Determine the (x, y) coordinate at the center of the cell enclosing the given text.  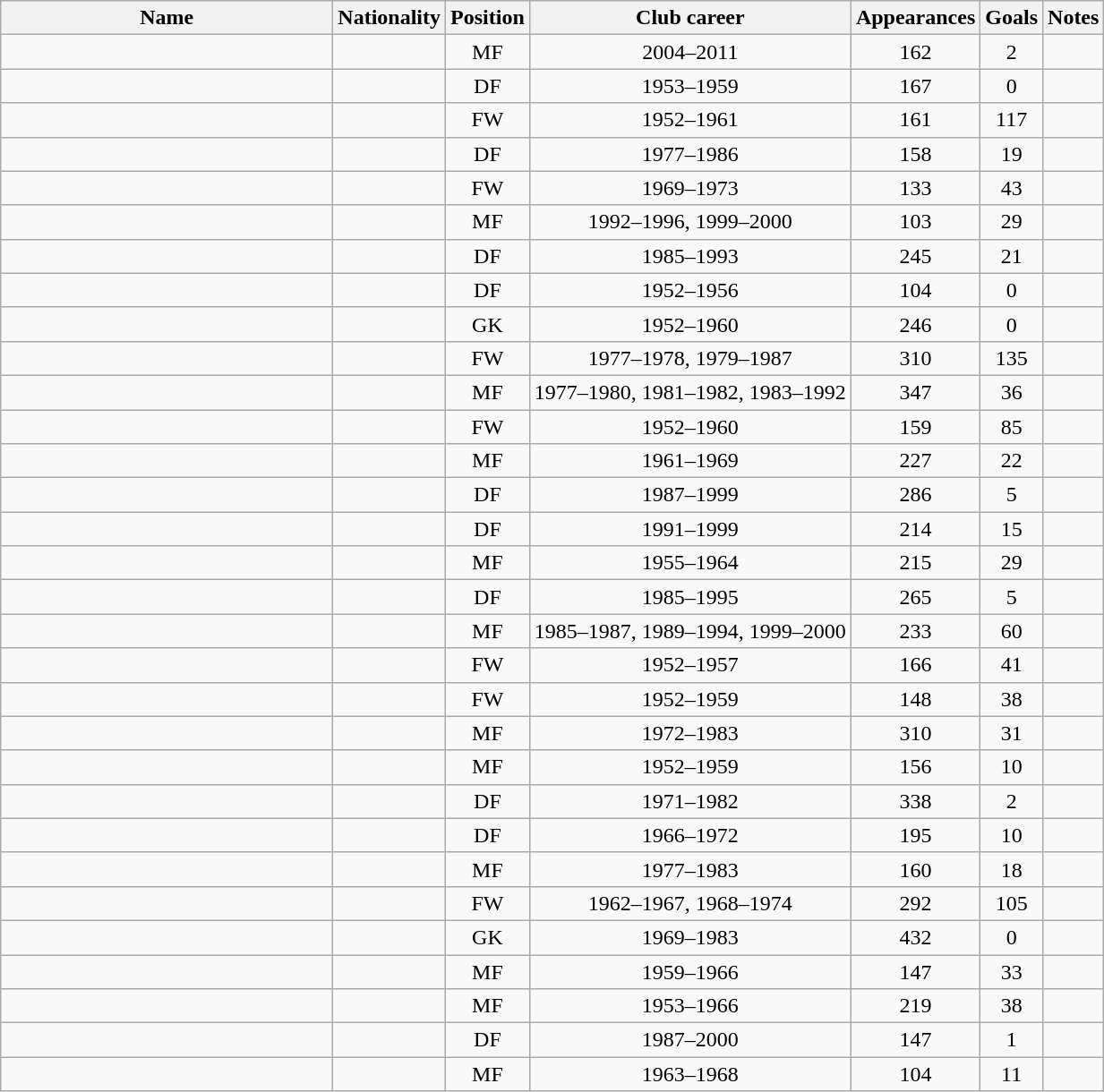
292 (915, 903)
1977–1978, 1979–1987 (689, 358)
1962–1967, 1968–1974 (689, 903)
1987–1999 (689, 495)
1985–1993 (689, 256)
1987–2000 (689, 1040)
1977–1983 (689, 869)
246 (915, 324)
22 (1012, 461)
103 (915, 222)
432 (915, 937)
43 (1012, 188)
161 (915, 120)
1985–1987, 1989–1994, 1999–2000 (689, 631)
1969–1983 (689, 937)
Position (488, 18)
156 (915, 767)
Club career (689, 18)
1953–1959 (689, 86)
15 (1012, 529)
1952–1957 (689, 665)
85 (1012, 427)
1 (1012, 1040)
1977–1986 (689, 154)
1971–1982 (689, 801)
1966–1972 (689, 835)
245 (915, 256)
148 (915, 699)
36 (1012, 392)
166 (915, 665)
1959–1966 (689, 971)
Nationality (389, 18)
133 (915, 188)
1952–1961 (689, 120)
286 (915, 495)
158 (915, 154)
214 (915, 529)
1953–1966 (689, 1006)
60 (1012, 631)
11 (1012, 1074)
215 (915, 563)
227 (915, 461)
219 (915, 1006)
Appearances (915, 18)
1963–1968 (689, 1074)
2004–2011 (689, 52)
105 (1012, 903)
31 (1012, 733)
Goals (1012, 18)
265 (915, 597)
159 (915, 427)
1969–1973 (689, 188)
18 (1012, 869)
1961–1969 (689, 461)
1991–1999 (689, 529)
135 (1012, 358)
162 (915, 52)
347 (915, 392)
19 (1012, 154)
41 (1012, 665)
21 (1012, 256)
160 (915, 869)
117 (1012, 120)
1972–1983 (689, 733)
233 (915, 631)
33 (1012, 971)
195 (915, 835)
1955–1964 (689, 563)
1992–1996, 1999–2000 (689, 222)
167 (915, 86)
338 (915, 801)
1952–1956 (689, 290)
Notes (1074, 18)
Name (167, 18)
1977–1980, 1981–1982, 1983–1992 (689, 392)
1985–1995 (689, 597)
